Identify which cell holds the provided text, then report its (x, y) central coordinate. 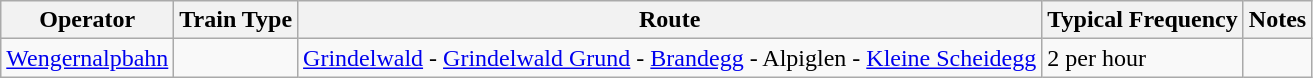
Typical Frequency (1143, 20)
Wengernalpbahn (88, 58)
2 per hour (1143, 58)
Grindelwald - Grindelwald Grund - Brandegg - Alpiglen - Kleine Scheidegg (670, 58)
Operator (88, 20)
Notes (1277, 20)
Route (670, 20)
Train Type (236, 20)
